Scan for the cell matching the given text and deliver its (X, Y) coordinate at center. 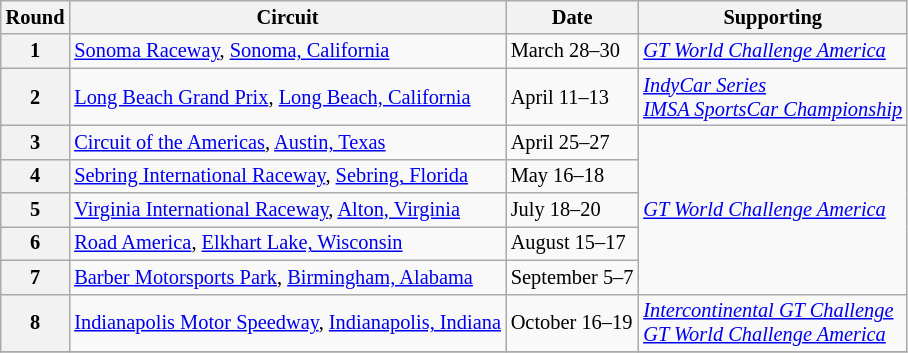
Road America, Elkhart Lake, Wisconsin (287, 243)
April 11–13 (572, 97)
August 15–17 (572, 243)
7 (36, 277)
5 (36, 210)
Long Beach Grand Prix, Long Beach, California (287, 97)
Intercontinental GT ChallengeGT World Challenge America (772, 323)
September 5–7 (572, 277)
Supporting (772, 17)
Indianapolis Motor Speedway, Indianapolis, Indiana (287, 323)
Sonoma Raceway, Sonoma, California (287, 51)
April 25–27 (572, 142)
Virginia International Raceway, Alton, Virginia (287, 210)
March 28–30 (572, 51)
July 18–20 (572, 210)
Sebring International Raceway, Sebring, Florida (287, 176)
Date (572, 17)
Circuit (287, 17)
IndyCar SeriesIMSA SportsCar Championship (772, 97)
May 16–18 (572, 176)
Round (36, 17)
6 (36, 243)
8 (36, 323)
October 16–19 (572, 323)
1 (36, 51)
3 (36, 142)
Barber Motorsports Park, Birmingham, Alabama (287, 277)
Circuit of the Americas, Austin, Texas (287, 142)
4 (36, 176)
2 (36, 97)
